Locate the cell with the specified text and output its [x, y] center coordinate. 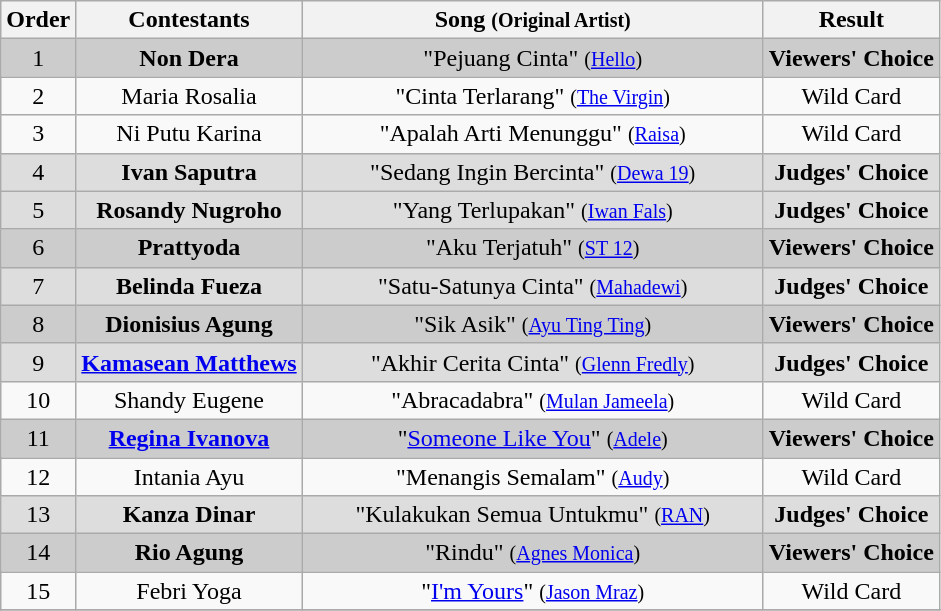
8 [38, 324]
"Yang Terlupakan" (Iwan Fals) [532, 210]
"Pejuang Cinta" (Hello) [532, 58]
"Someone Like You" (Adele) [532, 438]
14 [38, 553]
Non Dera [189, 58]
15 [38, 591]
Prattyoda [189, 248]
10 [38, 400]
Belinda Fueza [189, 286]
"Abracadabra" (Mulan Jameela) [532, 400]
Song (Original Artist) [532, 20]
3 [38, 134]
Kanza Dinar [189, 515]
Result [851, 20]
"Satu-Satunya Cinta" (Mahadewi) [532, 286]
"Aku Terjatuh" (ST 12) [532, 248]
Contestants [189, 20]
Maria Rosalia [189, 96]
"Apalah Arti Menunggu" (Raisa) [532, 134]
13 [38, 515]
6 [38, 248]
"Akhir Cerita Cinta" (Glenn Fredly) [532, 362]
9 [38, 362]
Intania Ayu [189, 477]
"Sedang Ingin Bercinta" (Dewa 19) [532, 172]
4 [38, 172]
1 [38, 58]
5 [38, 210]
"I'm Yours" (Jason Mraz) [532, 591]
"Kulakukan Semua Untukmu" (RAN) [532, 515]
Dionisius Agung [189, 324]
7 [38, 286]
Order [38, 20]
"Sik Asik" (Ayu Ting Ting) [532, 324]
Shandy Eugene [189, 400]
11 [38, 438]
Rio Agung [189, 553]
"Rindu" (Agnes Monica) [532, 553]
Ivan Saputra [189, 172]
Ni Putu Karina [189, 134]
2 [38, 96]
12 [38, 477]
Rosandy Nugroho [189, 210]
"Cinta Terlarang" (The Virgin) [532, 96]
Regina Ivanova [189, 438]
Febri Yoga [189, 591]
Kamasean Matthews [189, 362]
"Menangis Semalam" (Audy) [532, 477]
